Provide the (x, y) coordinate of the cell's center where the given text is located.  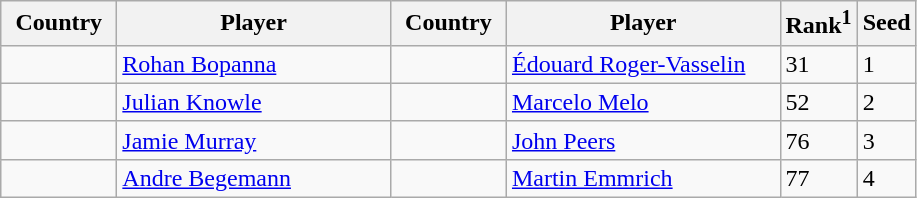
Rank1 (818, 24)
Édouard Roger-Vasselin (643, 64)
3 (886, 140)
31 (818, 64)
52 (818, 102)
1 (886, 64)
Rohan Bopanna (254, 64)
4 (886, 178)
2 (886, 102)
Martin Emmrich (643, 178)
Jamie Murray (254, 140)
John Peers (643, 140)
Julian Knowle (254, 102)
76 (818, 140)
Marcelo Melo (643, 102)
77 (818, 178)
Seed (886, 24)
Andre Begemann (254, 178)
